Return (x, y) of the center of cell containing provided text 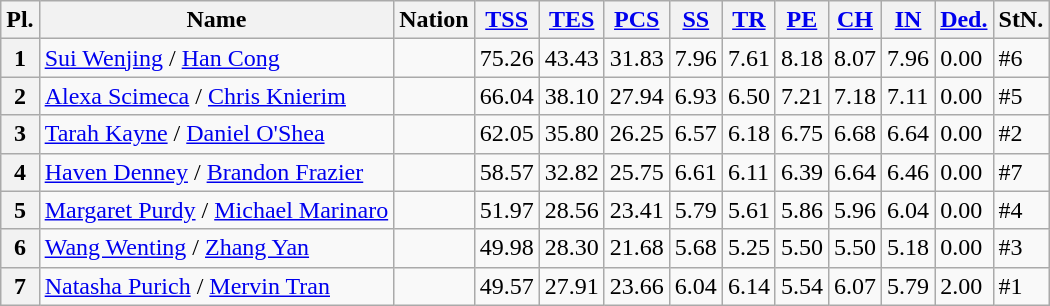
SS (696, 20)
28.56 (572, 210)
21.68 (636, 248)
Tarah Kayne / Daniel O'Shea (216, 134)
6.68 (854, 134)
25.75 (636, 172)
43.43 (572, 58)
Sui Wenjing / Han Cong (216, 58)
8.07 (854, 58)
#2 (1021, 134)
23.66 (636, 286)
StN. (1021, 20)
2.00 (964, 286)
7.61 (748, 58)
#5 (1021, 96)
28.30 (572, 248)
7.21 (802, 96)
58.57 (506, 172)
5.54 (802, 286)
66.04 (506, 96)
62.05 (506, 134)
4 (20, 172)
6.39 (802, 172)
6.50 (748, 96)
7.11 (908, 96)
6 (20, 248)
49.57 (506, 286)
26.25 (636, 134)
31.83 (636, 58)
#6 (1021, 58)
Haven Denney / Brandon Frazier (216, 172)
6.75 (802, 134)
23.41 (636, 210)
6.18 (748, 134)
32.82 (572, 172)
3 (20, 134)
5 (20, 210)
6.61 (696, 172)
6.14 (748, 286)
27.91 (572, 286)
6.57 (696, 134)
Natasha Purich / Mervin Tran (216, 286)
5.25 (748, 248)
2 (20, 96)
75.26 (506, 58)
6.11 (748, 172)
5.61 (748, 210)
#3 (1021, 248)
5.18 (908, 248)
1 (20, 58)
Wang Wenting / Zhang Yan (216, 248)
7 (20, 286)
Alexa Scimeca / Chris Knierim (216, 96)
TSS (506, 20)
6.93 (696, 96)
TES (572, 20)
IN (908, 20)
CH (854, 20)
Nation (434, 20)
Pl. (20, 20)
Ded. (964, 20)
8.18 (802, 58)
PE (802, 20)
27.94 (636, 96)
#1 (1021, 286)
35.80 (572, 134)
5.68 (696, 248)
#4 (1021, 210)
6.46 (908, 172)
PCS (636, 20)
Margaret Purdy / Michael Marinaro (216, 210)
5.96 (854, 210)
Name (216, 20)
6.07 (854, 286)
51.97 (506, 210)
5.86 (802, 210)
TR (748, 20)
#7 (1021, 172)
49.98 (506, 248)
7.18 (854, 96)
38.10 (572, 96)
